Return the (x, y) coordinate for the center point of the cell that contains the specified text.  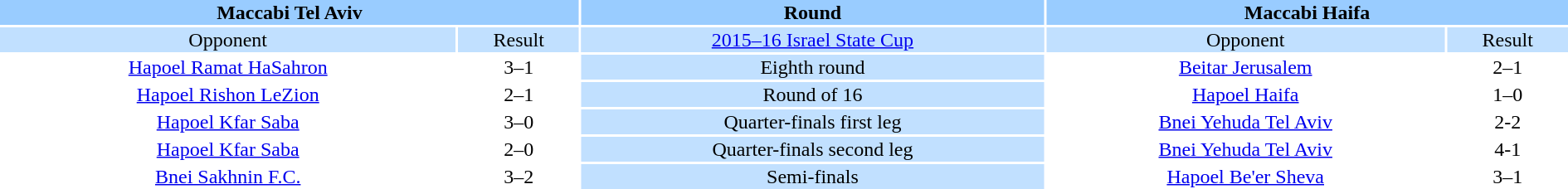
Hapoel Ramat HaSahron (227, 67)
Maccabi Tel Aviv (290, 12)
Semi-finals (813, 177)
Beitar Jerusalem (1245, 67)
Maccabi Haifa (1307, 12)
Quarter-finals second leg (813, 149)
4-1 (1507, 149)
Eighth round (813, 67)
2–0 (519, 149)
Round of 16 (813, 94)
3–0 (519, 122)
Quarter-finals first leg (813, 122)
Round (813, 12)
2-2 (1507, 122)
1–0 (1507, 94)
Hapoel Rishon LeZion (227, 94)
Hapoel Be'er Sheva (1245, 177)
Bnei Sakhnin F.C. (227, 177)
2015–16 Israel State Cup (813, 40)
3–2 (519, 177)
Hapoel Haifa (1245, 94)
